Determine the (x, y) coordinate at the center of the cell enclosing the given text.  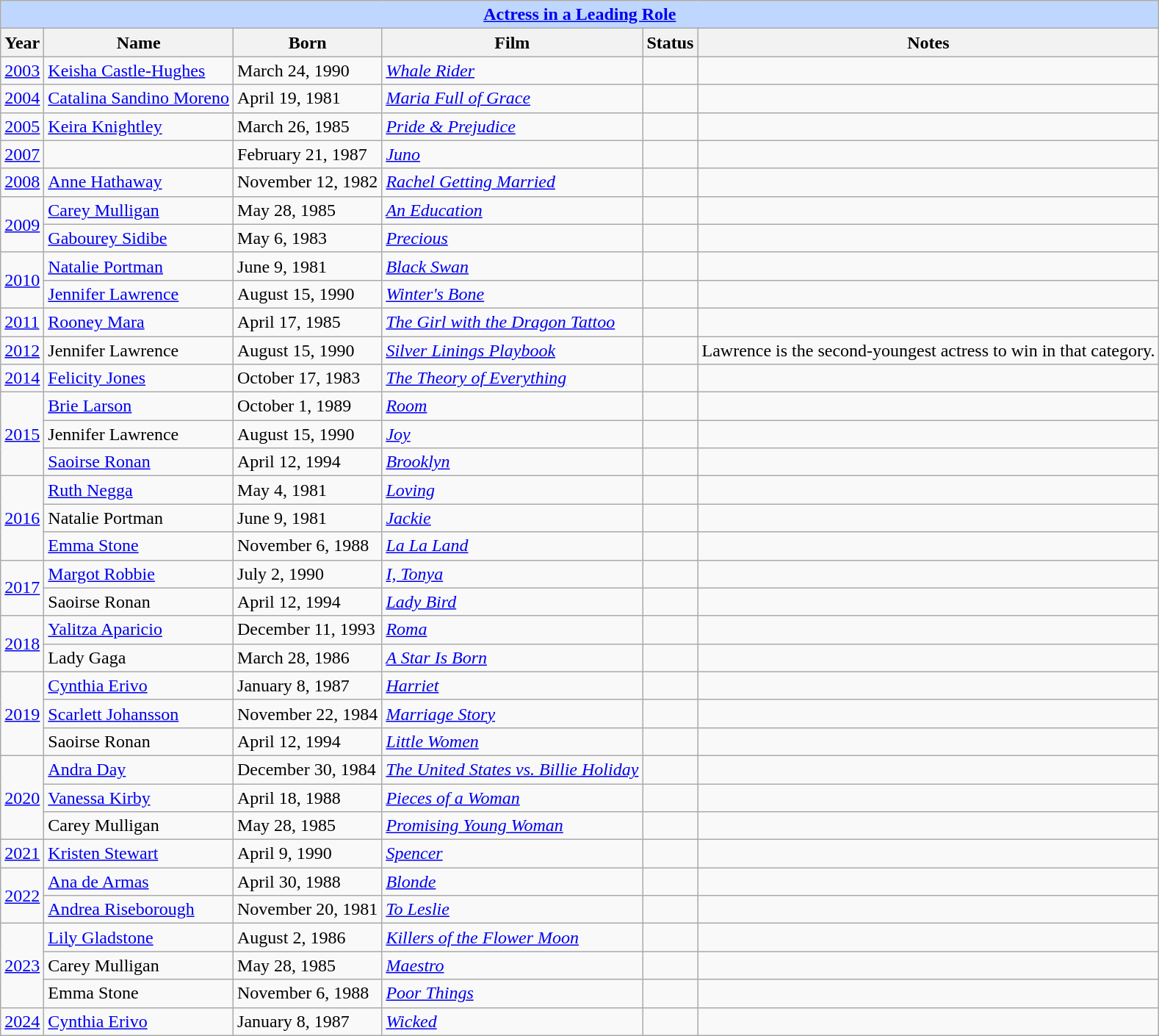
Rachel Getting Married (513, 182)
February 21, 1987 (308, 154)
Vanessa Kirby (139, 797)
Juno (513, 154)
2020 (22, 797)
Actress in a Leading Role (580, 15)
Status (670, 43)
La La Land (513, 546)
Gabourey Sidibe (139, 238)
2007 (22, 154)
Keira Knightley (139, 126)
Harriet (513, 686)
Precious (513, 238)
Loving (513, 490)
Killers of the Flower Moon (513, 938)
July 2, 1990 (308, 574)
2014 (22, 378)
November 22, 1984 (308, 713)
Film (513, 43)
Maria Full of Grace (513, 98)
Ana de Armas (139, 882)
2021 (22, 854)
Andra Day (139, 769)
To Leslie (513, 910)
Pride & Prejudice (513, 126)
Lawrence is the second-youngest actress to win in that category. (928, 350)
April 30, 1988 (308, 882)
April 19, 1981 (308, 98)
Year (22, 43)
A Star Is Born (513, 658)
I, Tonya (513, 574)
Pieces of a Woman (513, 797)
October 1, 1989 (308, 406)
Winter's Bone (513, 294)
The Theory of Everything (513, 378)
2005 (22, 126)
Lady Gaga (139, 658)
Jackie (513, 518)
Brie Larson (139, 406)
2004 (22, 98)
2022 (22, 896)
March 24, 1990 (308, 71)
April 18, 1988 (308, 797)
Scarlett Johansson (139, 713)
April 17, 1985 (308, 322)
April 9, 1990 (308, 854)
Room (513, 406)
March 26, 1985 (308, 126)
2009 (22, 224)
The United States vs. Billie Holiday (513, 769)
Rooney Mara (139, 322)
Ruth Negga (139, 490)
Spencer (513, 854)
Andrea Riseborough (139, 910)
2012 (22, 350)
October 17, 1983 (308, 378)
December 11, 1993 (308, 630)
Whale Rider (513, 71)
The Girl with the Dragon Tattoo (513, 322)
2019 (22, 713)
Joy (513, 434)
Anne Hathaway (139, 182)
August 2, 1986 (308, 938)
Little Women (513, 741)
Born (308, 43)
May 4, 1981 (308, 490)
November 12, 1982 (308, 182)
Promising Young Woman (513, 826)
2003 (22, 71)
Black Swan (513, 266)
May 6, 1983 (308, 238)
2023 (22, 965)
2024 (22, 1021)
Margot Robbie (139, 574)
December 30, 1984 (308, 769)
Kristen Stewart (139, 854)
Catalina Sandino Moreno (139, 98)
Maestro (513, 965)
2015 (22, 434)
2016 (22, 518)
Lady Bird (513, 602)
Marriage Story (513, 713)
Roma (513, 630)
March 28, 1986 (308, 658)
Felicity Jones (139, 378)
Lily Gladstone (139, 938)
Blonde (513, 882)
2010 (22, 280)
Keisha Castle-Hughes (139, 71)
2008 (22, 182)
Wicked (513, 1021)
Poor Things (513, 993)
Notes (928, 43)
2011 (22, 322)
Silver Linings Playbook (513, 350)
An Education (513, 210)
2018 (22, 644)
Name (139, 43)
2017 (22, 588)
November 20, 1981 (308, 910)
Brooklyn (513, 462)
Yalitza Aparicio (139, 630)
